Output the (x, y) coordinate of the center of the cell containing the given text.  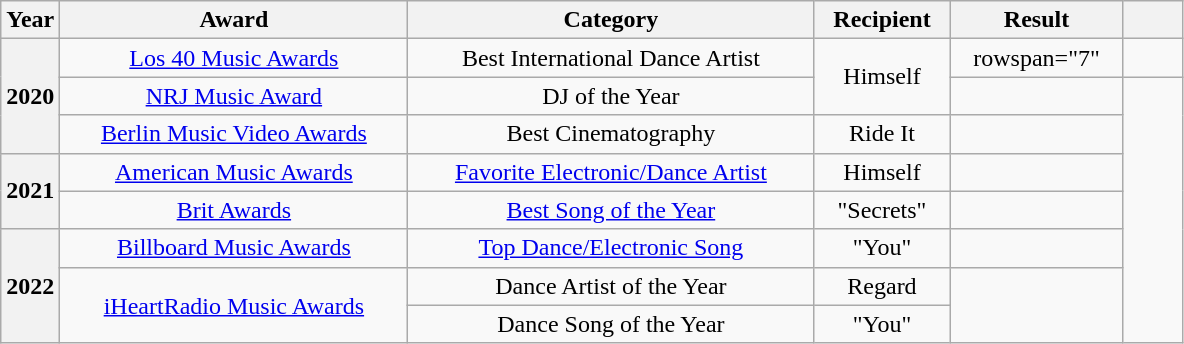
Award (234, 20)
Result (1036, 20)
Top Dance/Electronic Song (611, 248)
Category (611, 20)
2020 (30, 96)
Regard (882, 286)
Dance Song of the Year (611, 324)
Brit Awards (234, 210)
NRJ Music Award (234, 96)
Best Cinematography (611, 134)
Berlin Music Video Awards (234, 134)
DJ of the Year (611, 96)
Year (30, 20)
Dance Artist of the Year (611, 286)
2022 (30, 286)
American Music Awards (234, 172)
rowspan="7" (1036, 58)
Best International Dance Artist (611, 58)
Billboard Music Awards (234, 248)
Los 40 Music Awards (234, 58)
"Secrets" (882, 210)
2021 (30, 191)
Best Song of the Year (611, 210)
Favorite Electronic/Dance Artist (611, 172)
iHeartRadio Music Awards (234, 305)
Recipient (882, 20)
Ride It (882, 134)
